Capture the cell that displays the provided text and extract its [x, y] central coordinate. 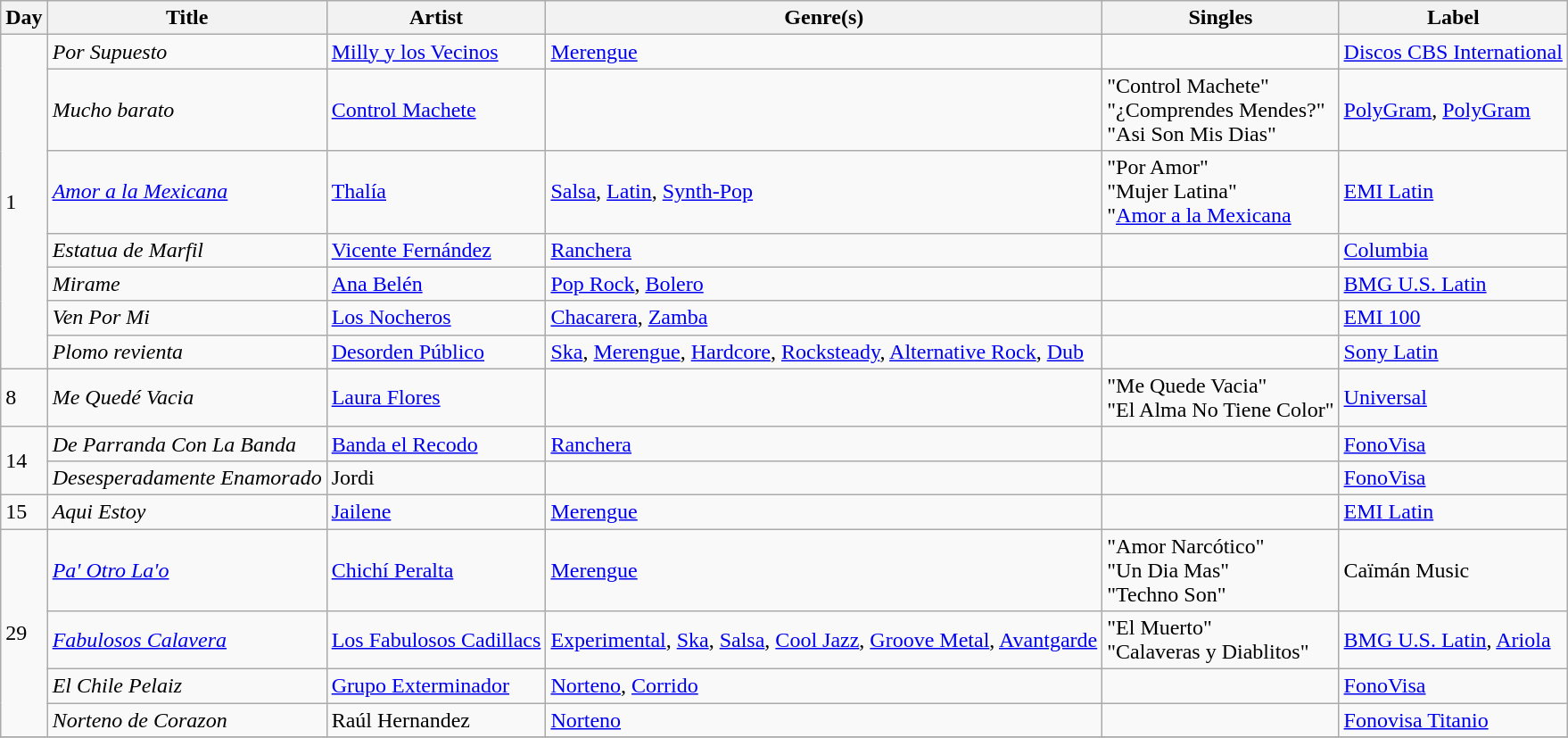
Ana Belén [436, 284]
Jordi [436, 477]
Label [1453, 18]
Por Supuesto [187, 52]
Vicente Fernández [436, 250]
Day [24, 18]
Norteno de Corazon [187, 720]
Amor a la Mexicana [187, 192]
Thalía [436, 192]
"Me Quede Vacia""El Alma No Tiene Color" [1220, 398]
Fonovisa Titanio [1453, 720]
Plomo revienta [187, 352]
Los Fabulosos Cadillacs [436, 641]
Ska, Merengue, Hardcore, Rocksteady, Alternative Rock, Dub [824, 352]
Me Quedé Vacia [187, 398]
Columbia [1453, 250]
Singles [1220, 18]
De Parranda Con La Banda [187, 444]
Aqui Estoy [187, 511]
Jailene [436, 511]
Norteno, Corrido [824, 686]
Milly y los Vecinos [436, 52]
Grupo Exterminador [436, 686]
"Por Amor""Mujer Latina""Amor a la Mexicana [1220, 192]
Los Nocheros [436, 318]
PolyGram, PolyGram [1453, 110]
Experimental, Ska, Salsa, Cool Jazz, Groove Metal, Avantgarde [824, 641]
"Control Machete""¿Comprendes Mendes?""Asi Son Mis Dias" [1220, 110]
EMI 100 [1453, 318]
Discos CBS International [1453, 52]
BMG U.S. Latin, Ariola [1453, 641]
Raúl Hernandez [436, 720]
Control Machete [436, 110]
Pa' Otro La'o [187, 569]
Artist [436, 18]
Genre(s) [824, 18]
El Chile Pelaiz [187, 686]
Mirame [187, 284]
Sony Latin [1453, 352]
Caïmán Music [1453, 569]
Ven Por Mi [187, 318]
Salsa, Latin, Synth-Pop [824, 192]
Laura Flores [436, 398]
Fabulosos Calavera [187, 641]
Desesperadamente Enamorado [187, 477]
Chacarera, Zamba [824, 318]
Estatua de Marfil [187, 250]
"El Muerto""Calaveras y Diablitos" [1220, 641]
15 [24, 511]
Chichí Peralta [436, 569]
Banda el Recodo [436, 444]
1 [24, 202]
Universal [1453, 398]
8 [24, 398]
29 [24, 632]
BMG U.S. Latin [1453, 284]
"Amor Narcótico""Un Dia Mas""Techno Son" [1220, 569]
Mucho barato [187, 110]
14 [24, 460]
Desorden Público [436, 352]
Pop Rock, Bolero [824, 284]
Norteno [824, 720]
Title [187, 18]
